Find where the given text appears and provide that cell's center as [x, y] coordinate. 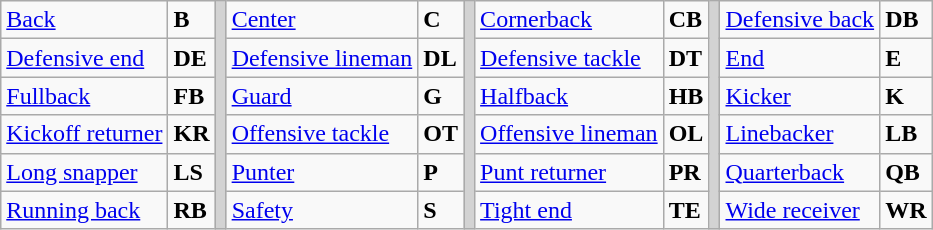
Cornerback [570, 20]
FB [192, 96]
LB [906, 134]
DE [192, 58]
DT [686, 58]
Running back [84, 210]
OL [686, 134]
QB [906, 172]
Center [322, 20]
Wide receiver [800, 210]
Kicker [800, 96]
Fullback [84, 96]
Tight end [570, 210]
End [800, 58]
LS [192, 172]
Offensive lineman [570, 134]
RB [192, 210]
OT [441, 134]
C [441, 20]
Quarterback [800, 172]
Defensive back [800, 20]
B [192, 20]
DB [906, 20]
Guard [322, 96]
HB [686, 96]
K [906, 96]
Punt returner [570, 172]
S [441, 210]
Offensive tackle [322, 134]
Linebacker [800, 134]
Safety [322, 210]
Defensive end [84, 58]
Halfback [570, 96]
TE [686, 210]
Back [84, 20]
E [906, 58]
Defensive lineman [322, 58]
KR [192, 134]
Punter [322, 172]
PR [686, 172]
WR [906, 210]
Defensive tackle [570, 58]
P [441, 172]
CB [686, 20]
G [441, 96]
DL [441, 58]
Long snapper [84, 172]
Kickoff returner [84, 134]
